Search for the cell housing the specified text and yield its [x, y] center coordinate. 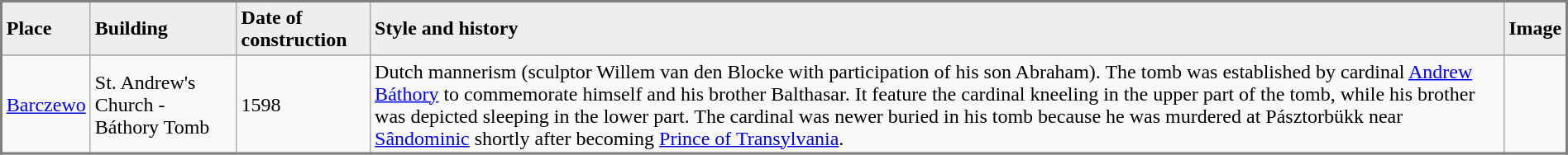
Style and history [938, 29]
Place [46, 29]
1598 [304, 104]
Image [1536, 29]
Barczewo [46, 104]
St. Andrew's Church - Báthory Tomb [164, 104]
Building [164, 29]
Date of construction [304, 29]
